Pinpoint the cell where the given text exists, returning its [x, y] midpoint coordinate. 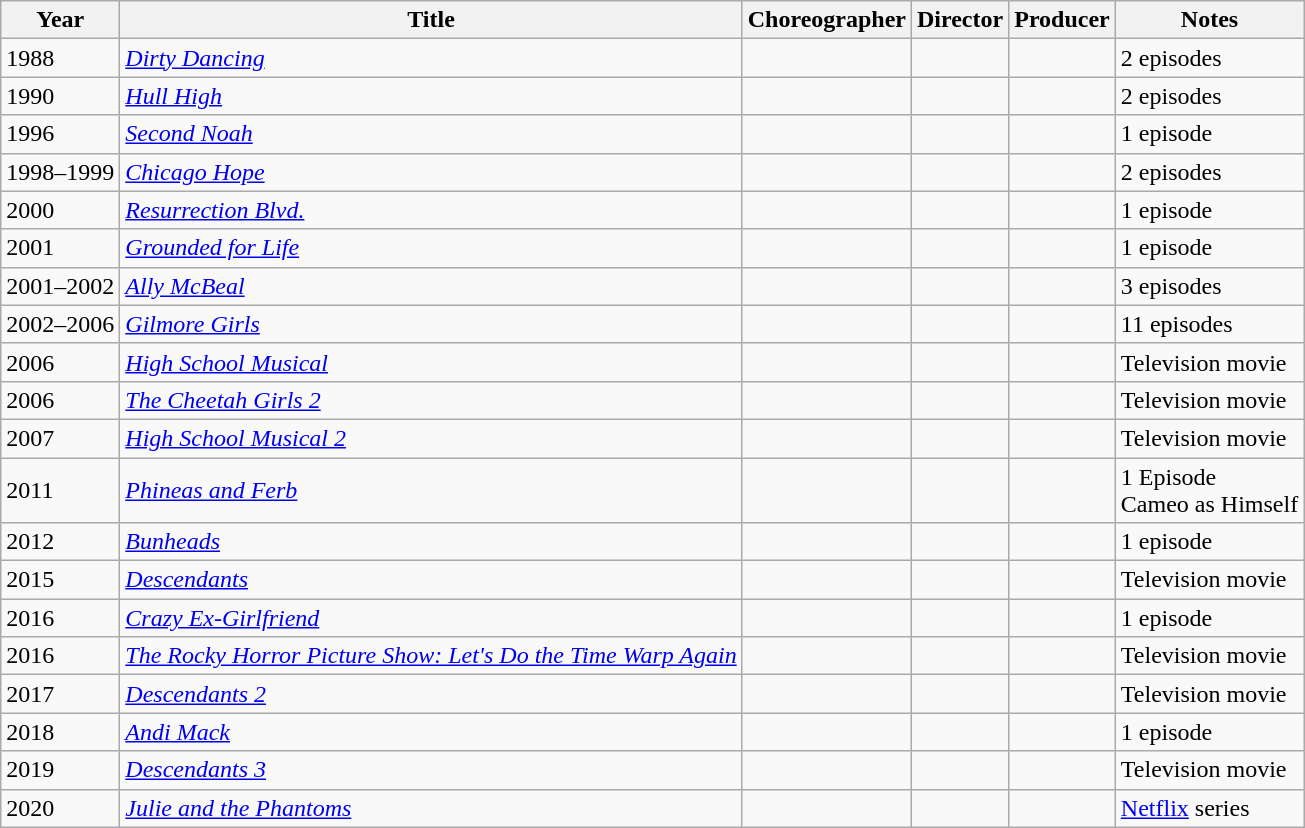
2012 [60, 542]
1996 [60, 134]
1998–1999 [60, 172]
Second Noah [431, 134]
11 episodes [1209, 324]
Netflix series [1209, 808]
Julie and the Phantoms [431, 808]
Descendants 2 [431, 694]
1 EpisodeCameo as Himself [1209, 490]
Title [431, 20]
Grounded for Life [431, 248]
Director [960, 20]
2001 [60, 248]
Producer [1062, 20]
The Cheetah Girls 2 [431, 400]
Phineas and Ferb [431, 490]
2020 [60, 808]
Resurrection Blvd. [431, 210]
3 episodes [1209, 286]
Dirty Dancing [431, 58]
Gilmore Girls [431, 324]
2001–2002 [60, 286]
2007 [60, 438]
2002–2006 [60, 324]
Descendants [431, 580]
1988 [60, 58]
Andi Mack [431, 732]
2019 [60, 770]
Notes [1209, 20]
2011 [60, 490]
Bunheads [431, 542]
2000 [60, 210]
2018 [60, 732]
High School Musical 2 [431, 438]
Chicago Hope [431, 172]
2017 [60, 694]
Crazy Ex-Girlfriend [431, 618]
Choreographer [826, 20]
Descendants 3 [431, 770]
Hull High [431, 96]
1990 [60, 96]
2015 [60, 580]
Year [60, 20]
High School Musical [431, 362]
Ally McBeal [431, 286]
The Rocky Horror Picture Show: Let's Do the Time Warp Again [431, 656]
